For the text-containing cell, return its midpoint in (X, Y) coordinate format. 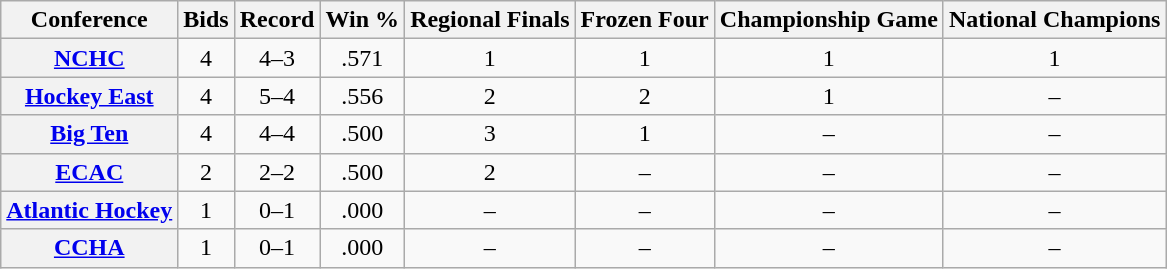
Win % (362, 20)
Big Ten (90, 134)
Championship Game (828, 20)
2–2 (277, 172)
.571 (362, 58)
Hockey East (90, 96)
National Champions (1054, 20)
Bids (206, 20)
Regional Finals (490, 20)
Conference (90, 20)
.556 (362, 96)
Record (277, 20)
ECAC (90, 172)
NCHC (90, 58)
Frozen Four (644, 20)
CCHA (90, 248)
4–4 (277, 134)
5–4 (277, 96)
4–3 (277, 58)
3 (490, 134)
Atlantic Hockey (90, 210)
